Extract the (x, y) coordinate from the center of the cell holding the provided text.  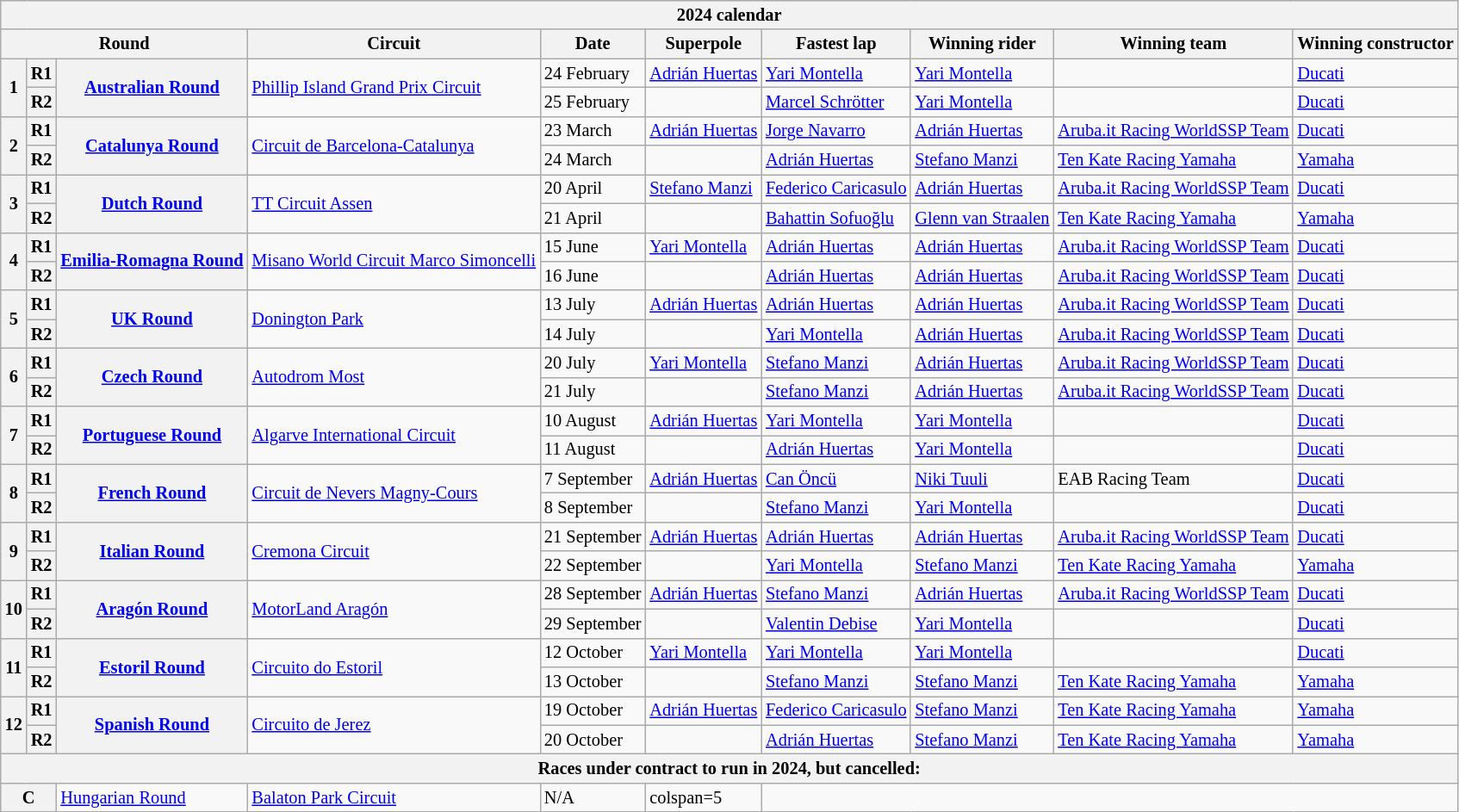
22 September (593, 566)
Circuito do Estoril (394, 666)
Circuit (394, 44)
6 (14, 377)
23 March (593, 131)
Superpole (703, 44)
Circuit de Barcelona-Catalunya (394, 145)
12 October (593, 653)
Fastest lap (835, 44)
10 August (593, 421)
Balaton Park Circuit (394, 797)
Can Öncü (835, 479)
French Round (152, 493)
Aragón Round (152, 608)
12 (14, 725)
Phillip Island Grand Prix Circuit (394, 88)
7 (14, 436)
24 March (593, 160)
Glenn van Straalen (982, 218)
11 (14, 666)
MotorLand Aragón (394, 608)
2024 calendar (729, 15)
7 September (593, 479)
Emilia-Romagna Round (152, 262)
Catalunya Round (152, 145)
Algarve International Circuit (394, 436)
Dutch Round (152, 203)
5 (14, 319)
Circuito de Jerez (394, 725)
EAB Racing Team (1173, 479)
Valentin Debise (835, 623)
2 (14, 145)
TT Circuit Assen (394, 203)
colspan=5 (703, 797)
Round (124, 44)
20 July (593, 363)
3 (14, 203)
Races under contract to run in 2024, but cancelled: (729, 768)
Spanish Round (152, 725)
28 September (593, 594)
8 September (593, 507)
Date (593, 44)
UK Round (152, 319)
Estoril Round (152, 666)
N/A (593, 797)
Portuguese Round (152, 436)
10 (14, 608)
Winning team (1173, 44)
21 July (593, 392)
Bahattin Sofuoğlu (835, 218)
C (29, 797)
9 (14, 551)
Italian Round (152, 551)
21 September (593, 536)
21 April (593, 218)
Winning rider (982, 44)
1 (14, 88)
Misano World Circuit Marco Simoncelli (394, 262)
Niki Tuuli (982, 479)
Autodrom Most (394, 377)
11 August (593, 449)
16 June (593, 276)
20 October (593, 740)
14 July (593, 334)
24 February (593, 73)
Australian Round (152, 88)
25 February (593, 102)
Cremona Circuit (394, 551)
19 October (593, 710)
Donington Park (394, 319)
4 (14, 262)
Hungarian Round (152, 797)
Marcel Schrötter (835, 102)
29 September (593, 623)
Czech Round (152, 377)
Jorge Navarro (835, 131)
Circuit de Nevers Magny-Cours (394, 493)
13 October (593, 681)
13 July (593, 305)
20 April (593, 189)
Winning constructor (1375, 44)
8 (14, 493)
15 June (593, 247)
